Output the [X, Y] coordinate of the center of the cell containing the given text.  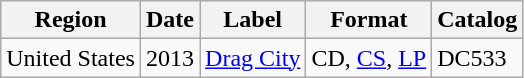
Catalog [478, 20]
Format [369, 20]
DC533 [478, 58]
Label [253, 20]
Drag City [253, 58]
2013 [170, 58]
Date [170, 20]
Region [71, 20]
CD, CS, LP [369, 58]
United States [71, 58]
